Detect which cell encompasses the target text, then output its (X, Y) center coordinate. 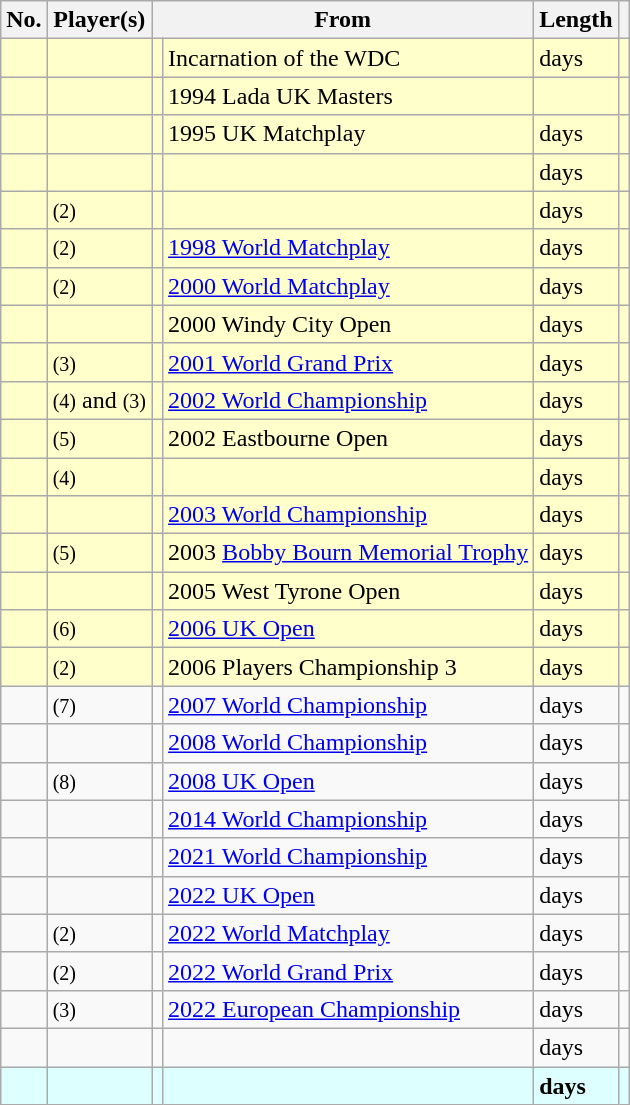
2002 World Championship (348, 400)
2002 Eastbourne Open (348, 438)
2008 World Championship (348, 743)
Incarnation of the WDC (348, 58)
2006 Players Championship 3 (348, 667)
2000 World Matchplay (348, 286)
(7) (99, 705)
2014 World Championship (348, 819)
2021 World Championship (348, 857)
1998 World Matchplay (348, 248)
1994 Lada UK Masters (348, 96)
2008 UK Open (348, 781)
2005 West Tyrone Open (348, 591)
2006 UK Open (348, 629)
(4) and (3) (99, 400)
2022 World Grand Prix (348, 971)
2001 World Grand Prix (348, 362)
(8) (99, 781)
2007 World Championship (348, 705)
2003 World Championship (348, 515)
2022 European Championship (348, 1009)
Player(s) (99, 20)
Length (576, 20)
(6) (99, 629)
From (343, 20)
2000 Windy City Open (348, 324)
1995 UK Matchplay (348, 134)
2022 World Matchplay (348, 933)
2003 Bobby Bourn Memorial Trophy (348, 553)
2022 UK Open (348, 895)
No. (24, 20)
(4) (99, 477)
